Return (x, y) of the center of cell containing provided text 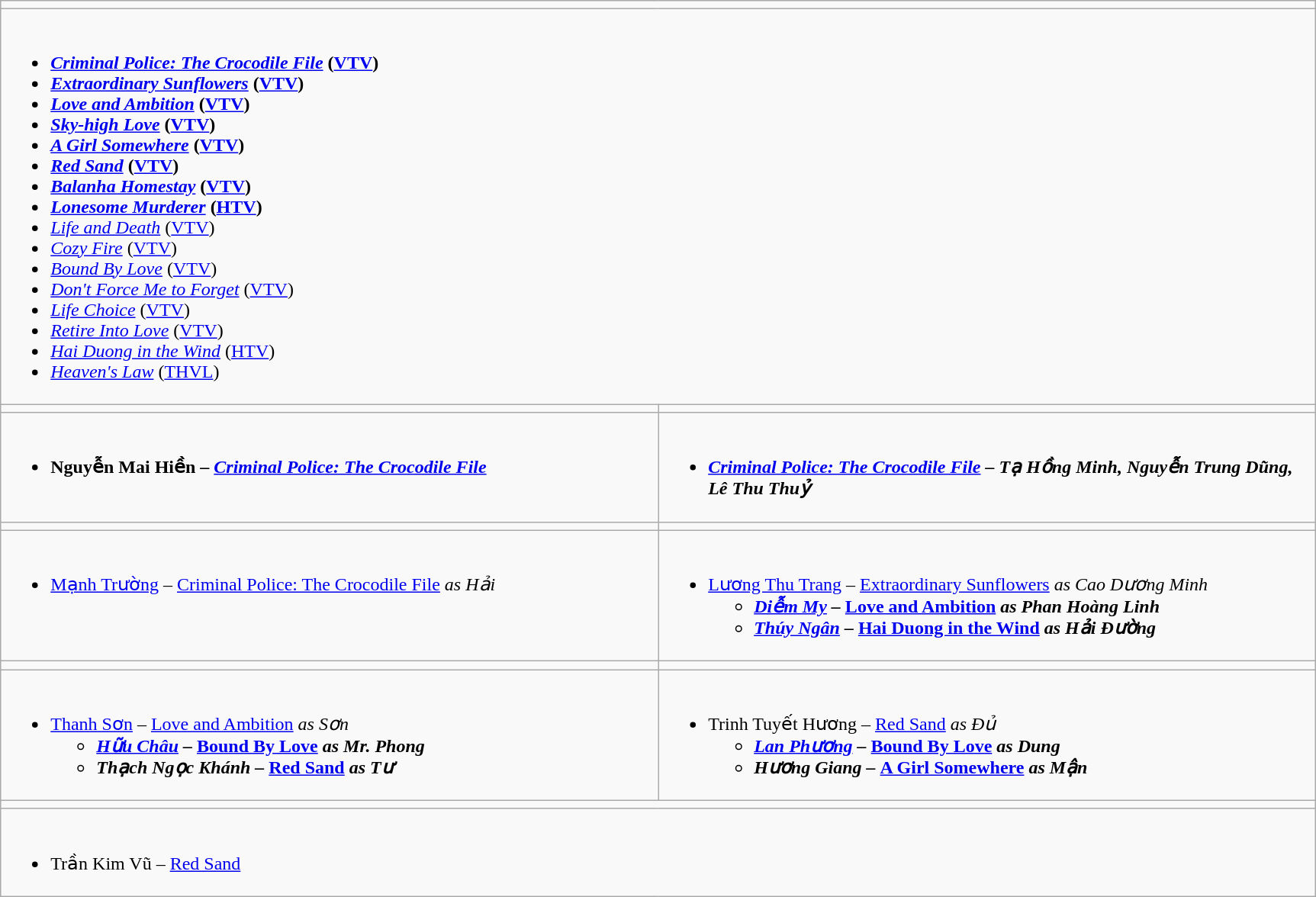
Criminal Police: The Crocodile File – Tạ Hồng Minh, Nguyễn Trung Dũng, Lê Thu Thuỷ (987, 467)
Trinh Tuyết Hương – Red Sand as Đủ Lan Phương – Bound By Love as DungHương Giang – A Girl Somewhere as Mận (987, 735)
Mạnh Trường – Criminal Police: The Crocodile File as Hải (330, 596)
Trần Kim Vũ – Red Sand (658, 853)
Thanh Sơn – Love and Ambition as Sơn Hữu Châu – Bound By Love as Mr. PhongThạch Ngọc Khánh – Red Sand as Tư (330, 735)
Nguyễn Mai Hiền – Criminal Police: The Crocodile File (330, 467)
